Extract the [x, y] coordinate from the center of the cell holding the provided text.  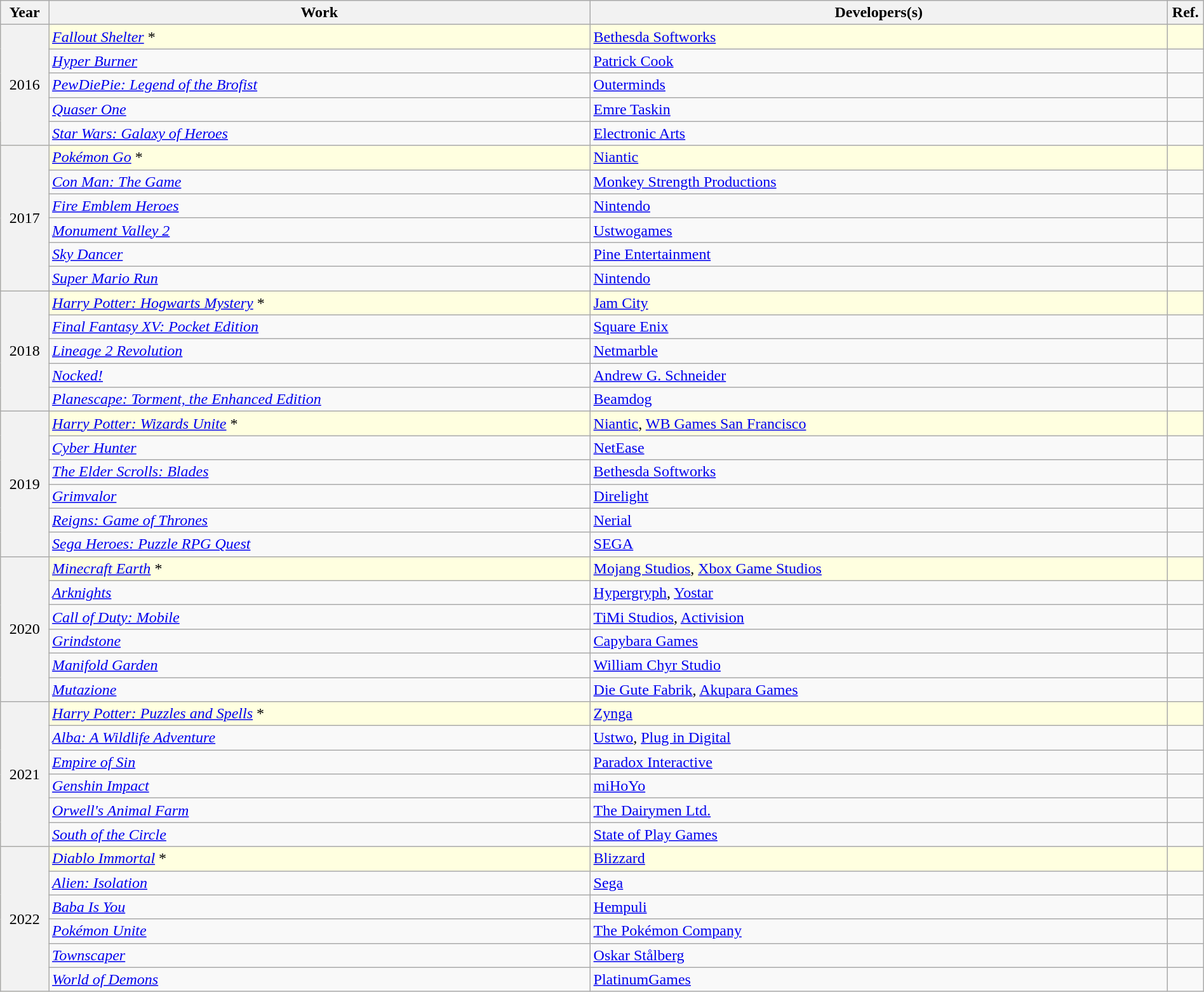
Nerial [879, 520]
The Pokémon Company [879, 931]
Cyber Hunter [320, 448]
Final Fantasy XV: Pocket Edition [320, 327]
NetEase [879, 448]
Developers(s) [879, 13]
Year [25, 13]
The Dairymen Ltd. [879, 810]
Electronic Arts [879, 133]
Star Wars: Galaxy of Heroes [320, 133]
Zynga [879, 714]
Mojang Studios, Xbox Game Studios [879, 568]
State of Play Games [879, 834]
Grimvalor [320, 496]
Baba Is You [320, 907]
2019 [25, 484]
Hyper Burner [320, 61]
Capybara Games [879, 641]
Blizzard [879, 859]
Harry Potter: Hogwarts Mystery * [320, 303]
Grindstone [320, 641]
Lineage 2 Revolution [320, 351]
Hypergryph, Yostar [879, 593]
The Elder Scrolls: Blades [320, 472]
2020 [25, 629]
2021 [25, 774]
Oskar Stålberg [879, 955]
Direlight [879, 496]
Jam City [879, 303]
Fire Emblem Heroes [320, 206]
Work [320, 13]
Planescape: Torment, the Enhanced Edition [320, 399]
Pokémon Go * [320, 158]
Square Enix [879, 327]
Con Man: The Game [320, 182]
William Chyr Studio [879, 665]
Nocked! [320, 375]
Pokémon Unite [320, 931]
Harry Potter: Wizards Unite * [320, 424]
2016 [25, 85]
Super Mario Run [320, 278]
Paradox Interactive [879, 762]
Ustwo, Plug in Digital [879, 738]
2017 [25, 218]
Reigns: Game of Thrones [320, 520]
Niantic [879, 158]
Alien: Isolation [320, 883]
Manifold Garden [320, 665]
Beamdog [879, 399]
2022 [25, 919]
Alba: A Wildlife Adventure [320, 738]
Monument Valley 2 [320, 230]
Diablo Immortal * [320, 859]
Genshin Impact [320, 786]
Orwell's Animal Farm [320, 810]
Quaser One [320, 109]
Niantic, WB Games San Francisco [879, 424]
Monkey Strength Productions [879, 182]
PewDiePie: Legend of the Brofist [320, 85]
SEGA [879, 544]
World of Demons [320, 979]
South of the Circle [320, 834]
Pine Entertainment [879, 254]
Sega Heroes: Puzzle RPG Quest [320, 544]
Fallout Shelter * [320, 37]
Ustwogames [879, 230]
PlatinumGames [879, 979]
Emre Taskin [879, 109]
Netmarble [879, 351]
Sega [879, 883]
Andrew G. Schneider [879, 375]
Outerminds [879, 85]
Harry Potter: Puzzles and Spells * [320, 714]
Call of Duty: Mobile [320, 617]
Minecraft Earth * [320, 568]
Townscaper [320, 955]
Arknights [320, 593]
Empire of Sin [320, 762]
Sky Dancer [320, 254]
2018 [25, 351]
Patrick Cook [879, 61]
Hempuli [879, 907]
Mutazione [320, 689]
Die Gute Fabrik, Akupara Games [879, 689]
miHoYo [879, 786]
TiMi Studios, Activision [879, 617]
Ref. [1185, 13]
